Scan for the cell matching the given text and deliver its [x, y] coordinate at center. 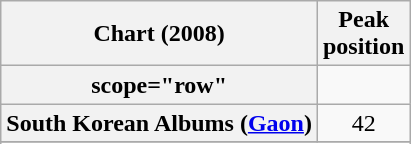
42 [363, 123]
Chart (2008) [160, 34]
South Korean Albums (Gaon) [160, 123]
scope="row" [160, 85]
Peakposition [363, 34]
